Scan for the cell matching the given text and deliver its (X, Y) coordinate at center. 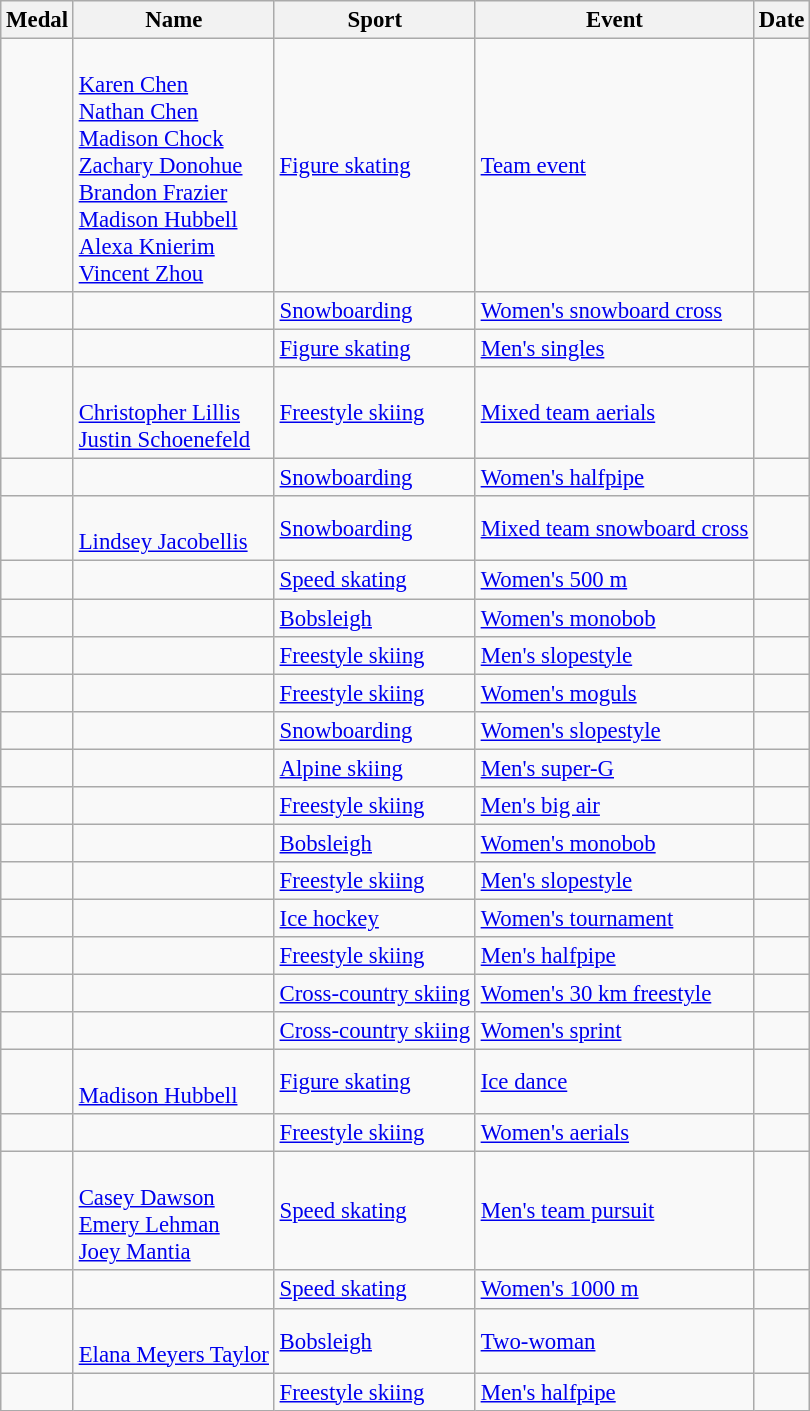
Christopher LillisJustin Schoenefeld (174, 413)
Karen ChenNathan ChenMadison ChockZachary DonohueBrandon FrazierMadison HubbellAlexa KnierimVincent Zhou (174, 166)
Men's super-G (614, 768)
Madison Hubbell (174, 1082)
Men's team pursuit (614, 1212)
Men's big air (614, 806)
Women's sprint (614, 1031)
Lindsey Jacobellis (174, 528)
Team event (614, 166)
Name (174, 20)
Date (782, 20)
Women's slopestyle (614, 730)
Alpine skiing (374, 768)
Casey DawsonEmery LehmanJoey Mantia (174, 1212)
Ice dance (614, 1082)
Elana Meyers Taylor (174, 1340)
Women's 1000 m (614, 1290)
Women's 500 m (614, 580)
Event (614, 20)
Mixed team snowboard cross (614, 528)
Women's moguls (614, 693)
Women's halfpipe (614, 478)
Women's tournament (614, 918)
Women's snowboard cross (614, 311)
Women's 30 km freestyle (614, 994)
Women's aerials (614, 1133)
Two-woman (614, 1340)
Sport (374, 20)
Men's singles (614, 349)
Ice hockey (374, 918)
Mixed team aerials (614, 413)
Medal (38, 20)
